For the text-containing cell, return its midpoint in (X, Y) coordinate format. 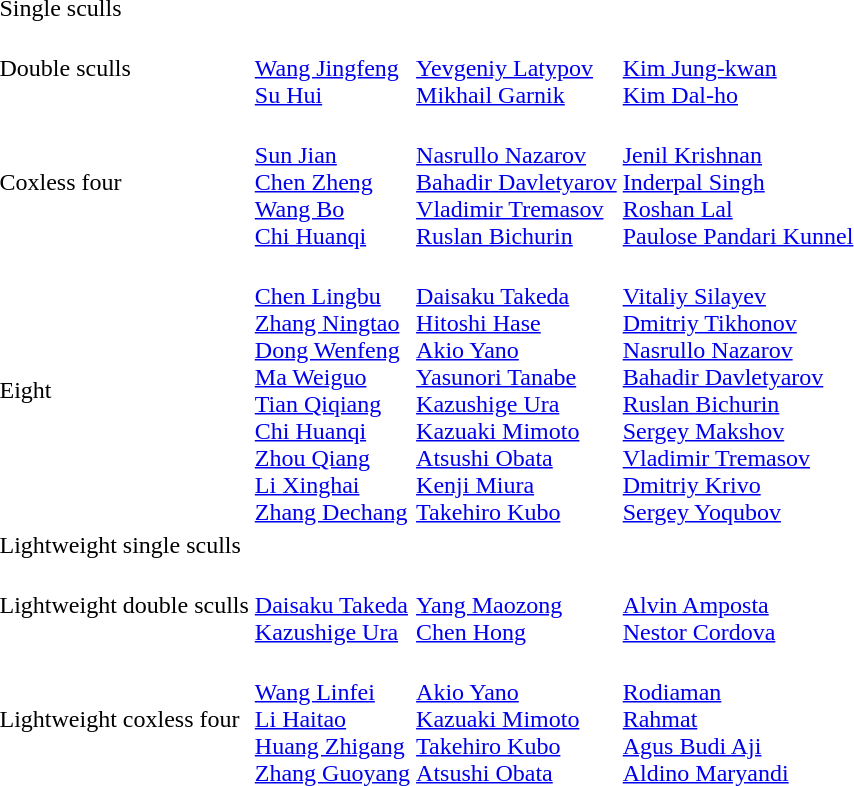
Daisaku TakedaKazushige Ura (332, 605)
Daisaku TakedaHitoshi HaseAkio YanoYasunori TanabeKazushige UraKazuaki MimotoAtsushi ObataKenji MiuraTakehiro Kubo (517, 390)
Chen LingbuZhang NingtaoDong WenfengMa WeiguoTian QiqiangChi HuanqiZhou QiangLi XinghaiZhang Dechang (332, 390)
Sun JianChen ZhengWang BoChi Huanqi (332, 182)
Yevgeniy LatypovMikhail Garnik (517, 68)
Yang MaozongChen Hong (517, 605)
Nasrullo NazarovBahadir DavletyarovVladimir TremasovRuslan Bichurin (517, 182)
Wang JingfengSu Hui (332, 68)
